Scan for the cell matching the given text and deliver its (x, y) coordinate at center. 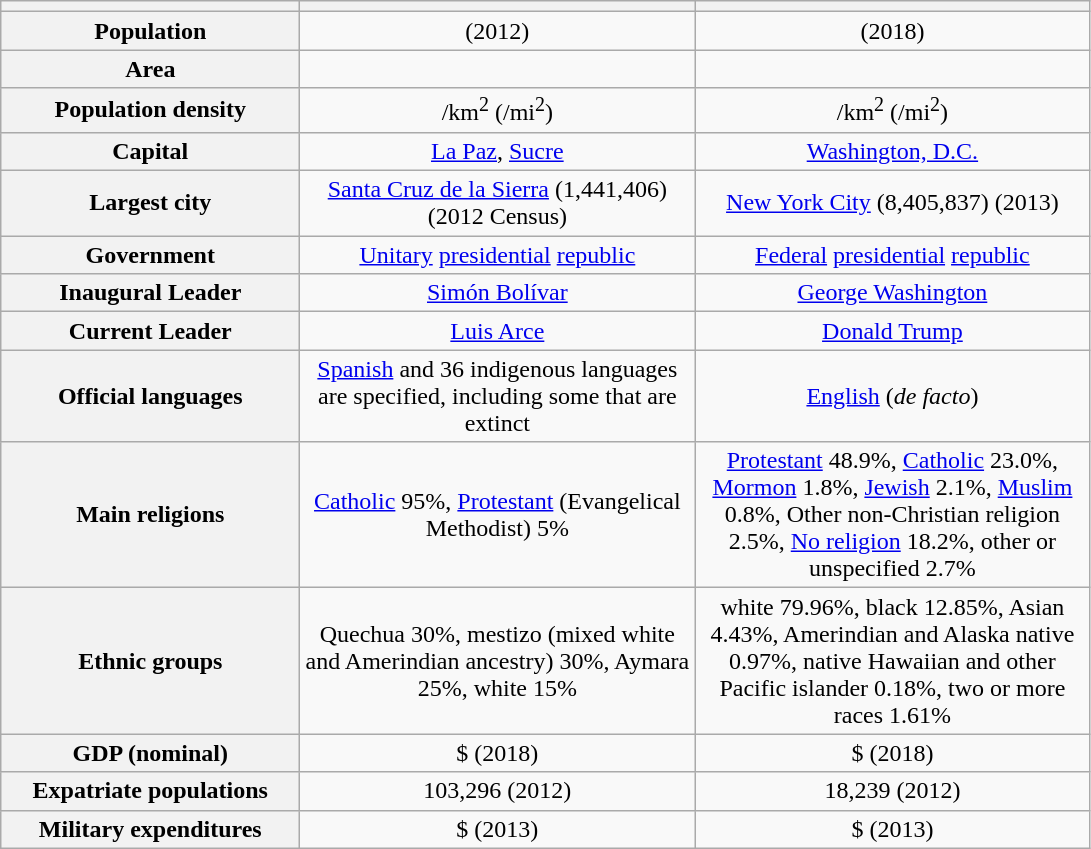
Quechua 30%, mestizo (mixed white and Amerindian ancestry) 30%, Aymara 25%, white 15% (498, 661)
Inaugural Leader (150, 293)
Current Leader (150, 331)
Donald Trump (892, 331)
Largest city (150, 204)
Military expenditures (150, 829)
George Washington (892, 293)
La Paz, Sucre (498, 151)
103,296 (2012) (498, 791)
New York City (8,405,837) (2013) (892, 204)
Unitary presidential republic (498, 255)
Catholic 95%, Protestant (Evangelical Methodist) 5% (498, 515)
(2012) (498, 31)
Government (150, 255)
Ethnic groups (150, 661)
Simón Bolívar (498, 293)
Official languages (150, 396)
Washington, D.C. (892, 151)
English (de facto) (892, 396)
Population (150, 31)
Main religions (150, 515)
Area (150, 69)
Population density (150, 110)
Spanish and 36 indigenous languages are specified, including some that are extinct (498, 396)
(2018) (892, 31)
Federal presidential republic (892, 255)
Santa Cruz de la Sierra (1,441,406) (2012 Census) (498, 204)
Capital (150, 151)
Luis Arce (498, 331)
GDP (nominal) (150, 753)
Expatriate populations (150, 791)
18,239 (2012) (892, 791)
